Return [X, Y] of the center of cell containing provided text 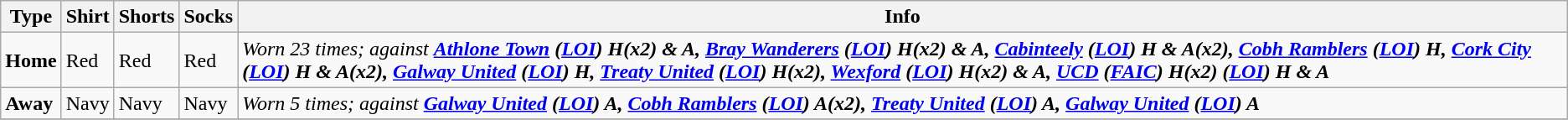
Type [31, 17]
Shirt [87, 17]
Away [31, 103]
Socks [209, 17]
Info [903, 17]
Home [31, 60]
Worn 5 times; against Galway United (LOI) A, Cobh Ramblers (LOI) A(x2), Treaty United (LOI) A, Galway United (LOI) A [903, 103]
Shorts [147, 17]
